For the text-containing cell, return its midpoint in (X, Y) coordinate format. 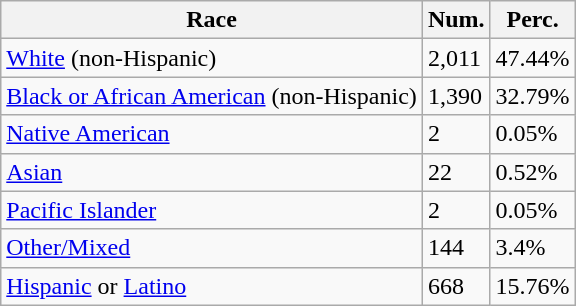
1,390 (456, 96)
Perc. (532, 20)
47.44% (532, 58)
Black or African American (non-Hispanic) (212, 96)
0.52% (532, 172)
15.76% (532, 286)
32.79% (532, 96)
22 (456, 172)
2,011 (456, 58)
3.4% (532, 248)
White (non-Hispanic) (212, 58)
Num. (456, 20)
Hispanic or Latino (212, 286)
Pacific Islander (212, 210)
Asian (212, 172)
Other/Mixed (212, 248)
Native American (212, 134)
144 (456, 248)
Race (212, 20)
668 (456, 286)
